Find where the given text appears and provide that cell's center as (x, y) coordinate. 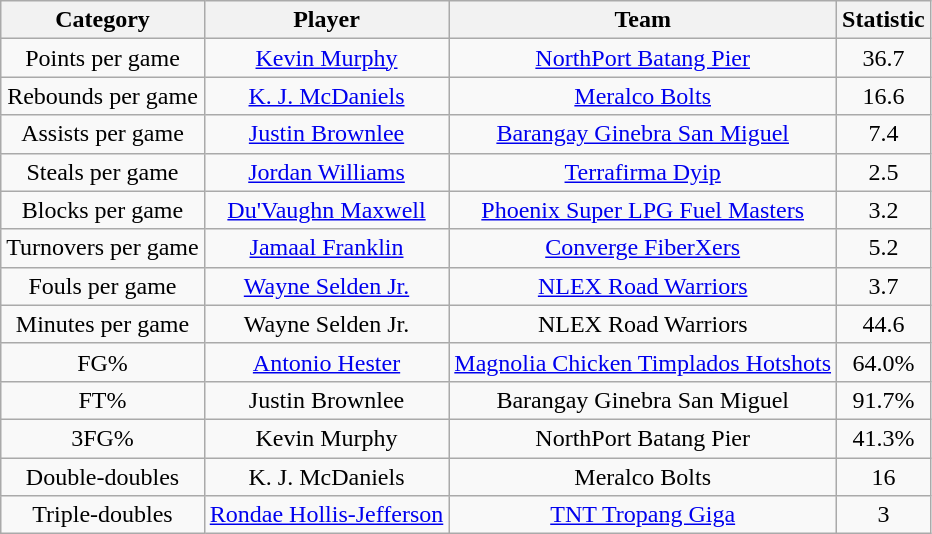
16.6 (884, 96)
TNT Tropang Giga (643, 515)
Jamaal Franklin (326, 248)
Magnolia Chicken Timplados Hotshots (643, 362)
5.2 (884, 248)
Player (326, 20)
Team (643, 20)
3.2 (884, 210)
Rondae Hollis-Jefferson (326, 515)
FG% (102, 362)
3FG% (102, 438)
Turnovers per game (102, 248)
Converge FiberXers (643, 248)
3 (884, 515)
Points per game (102, 58)
FT% (102, 400)
Jordan Williams (326, 172)
41.3% (884, 438)
Fouls per game (102, 286)
Assists per game (102, 134)
Triple-doubles (102, 515)
Minutes per game (102, 324)
Phoenix Super LPG Fuel Masters (643, 210)
3.7 (884, 286)
Category (102, 20)
Double-doubles (102, 477)
2.5 (884, 172)
Rebounds per game (102, 96)
Antonio Hester (326, 362)
36.7 (884, 58)
91.7% (884, 400)
Du'Vaughn Maxwell (326, 210)
Steals per game (102, 172)
44.6 (884, 324)
16 (884, 477)
Terrafirma Dyip (643, 172)
64.0% (884, 362)
Blocks per game (102, 210)
Statistic (884, 20)
7.4 (884, 134)
